Locate the cell with the specified text and output its [x, y] center coordinate. 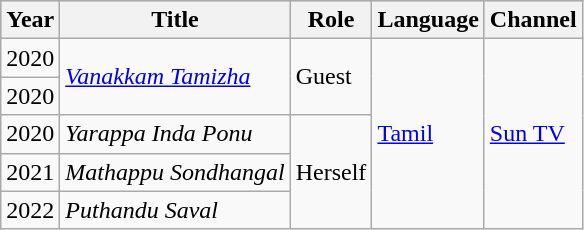
Vanakkam Tamizha [175, 77]
Yarappa Inda Ponu [175, 134]
Language [428, 20]
Mathappu Sondhangal [175, 172]
Title [175, 20]
Role [331, 20]
Year [30, 20]
2021 [30, 172]
2022 [30, 210]
Tamil [428, 134]
Sun TV [533, 134]
Puthandu Saval [175, 210]
Channel [533, 20]
Guest [331, 77]
Herself [331, 172]
